Identify which cell holds the provided text, then report its (x, y) central coordinate. 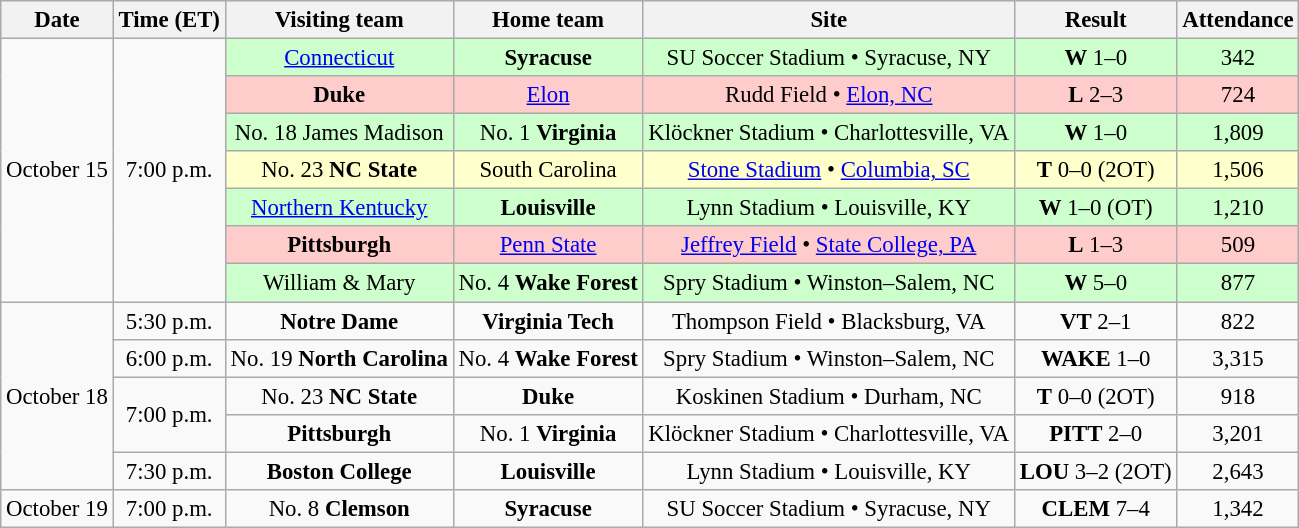
South Carolina (548, 170)
Rudd Field • Elon, NC (828, 95)
918 (1238, 396)
Connecticut (339, 58)
WAKE 1–0 (1095, 358)
1,506 (1238, 170)
L 1–3 (1095, 245)
509 (1238, 245)
LOU 3–2 (2OT) (1095, 471)
Home team (548, 20)
Attendance (1238, 20)
Site (828, 20)
Boston College (339, 471)
Visiting team (339, 20)
October 15 (57, 170)
Date (57, 20)
Jeffrey Field • State College, PA (828, 245)
No. 18 James Madison (339, 133)
October 18 (57, 396)
W 5–0 (1095, 283)
Virginia Tech (548, 321)
VT 2–1 (1095, 321)
PITT 2–0 (1095, 433)
1,809 (1238, 133)
Time (ET) (169, 20)
6:00 p.m. (169, 358)
3,201 (1238, 433)
1,342 (1238, 509)
7:30 p.m. (169, 471)
No. 19 North Carolina (339, 358)
Stone Stadium • Columbia, SC (828, 170)
3,315 (1238, 358)
No. 8 Clemson (339, 509)
5:30 p.m. (169, 321)
L 2–3 (1095, 95)
1,210 (1238, 208)
Notre Dame (339, 321)
Elon (548, 95)
W 1–0 (OT) (1095, 208)
822 (1238, 321)
342 (1238, 58)
724 (1238, 95)
Result (1095, 20)
Koskinen Stadium • Durham, NC (828, 396)
Thompson Field • Blacksburg, VA (828, 321)
Penn State (548, 245)
877 (1238, 283)
William & Mary (339, 283)
CLEM 7–4 (1095, 509)
October 19 (57, 509)
2,643 (1238, 471)
Northern Kentucky (339, 208)
